Find where the given text appears and provide that cell's center as (X, Y) coordinate. 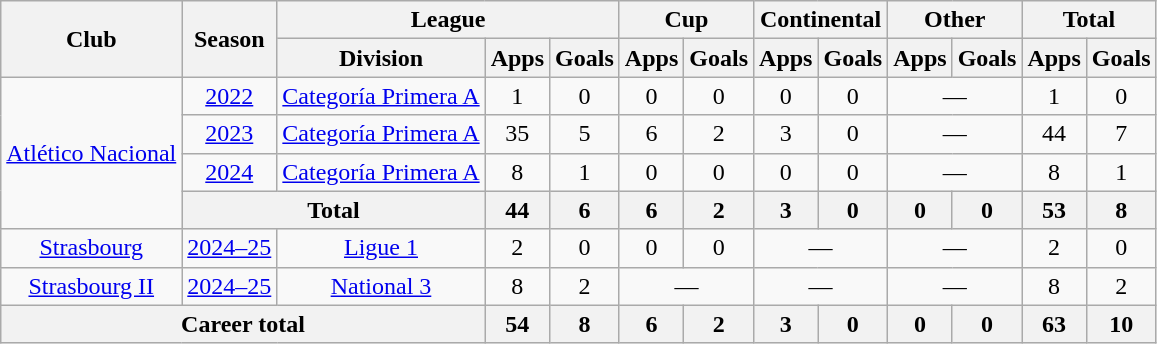
35 (517, 134)
Strasbourg (92, 248)
Atlético Nacional (92, 153)
Division (381, 58)
League (448, 20)
Other (955, 20)
Cup (686, 20)
7 (1121, 134)
2023 (230, 134)
Season (230, 39)
Ligue 1 (381, 248)
5 (585, 134)
Club (92, 39)
Career total (243, 324)
63 (1054, 324)
National 3 (381, 286)
Strasbourg II (92, 286)
53 (1054, 210)
10 (1121, 324)
2022 (230, 96)
2024 (230, 172)
54 (517, 324)
Continental (821, 20)
